Output the (X, Y) coordinate of the center of the cell containing the given text.  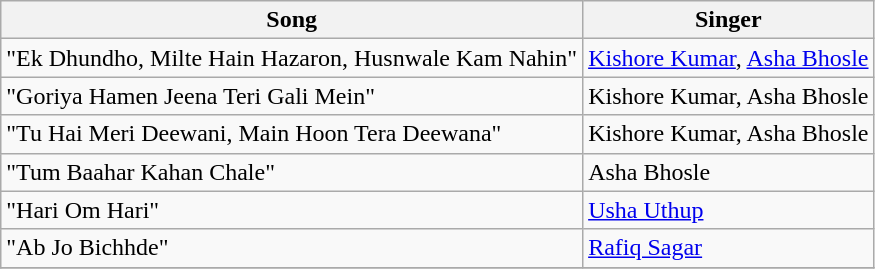
"Tu Hai Meri Deewani, Main Hoon Tera Deewana" (292, 134)
"Hari Om Hari" (292, 210)
Singer (728, 20)
"Goriya Hamen Jeena Teri Gali Mein" (292, 96)
Rafiq Sagar (728, 248)
Usha Uthup (728, 210)
"Ek Dhundho, Milte Hain Hazaron, Husnwale Kam Nahin" (292, 58)
"Ab Jo Bichhde" (292, 248)
Song (292, 20)
Asha Bhosle (728, 172)
"Tum Baahar Kahan Chale" (292, 172)
